Determine the (x, y) coordinate at the center of the cell enclosing the given text.  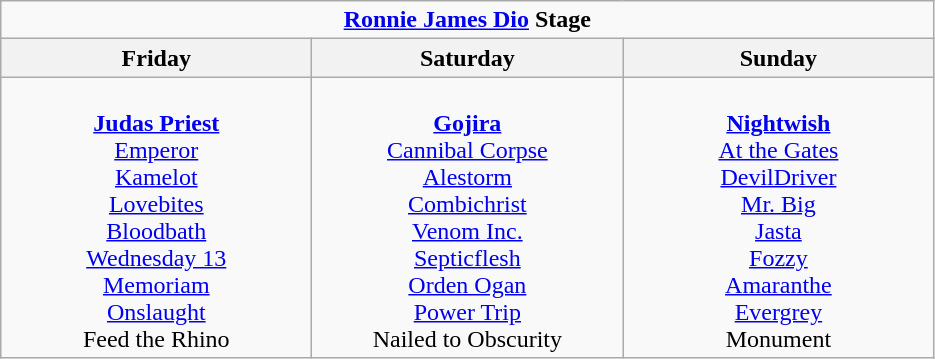
Judas Priest Emperor Kamelot Lovebites Bloodbath Wednesday 13 Memoriam Onslaught Feed the Rhino (156, 218)
Nightwish At the Gates DevilDriver Mr. Big Jasta Fozzy Amaranthe Evergrey Monument (778, 218)
Friday (156, 58)
Ronnie James Dio Stage (468, 20)
Sunday (778, 58)
Saturday (468, 58)
Gojira Cannibal Corpse Alestorm Combichrist Venom Inc. Septicflesh Orden Ogan Power Trip Nailed to Obscurity (468, 218)
